Locate the cell with the specified text and output its [X, Y] center coordinate. 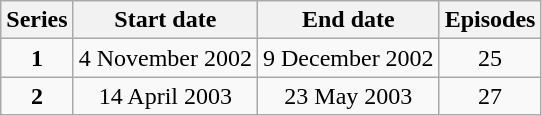
Series [37, 20]
Start date [165, 20]
Episodes [490, 20]
2 [37, 96]
9 December 2002 [348, 58]
1 [37, 58]
23 May 2003 [348, 96]
14 April 2003 [165, 96]
End date [348, 20]
25 [490, 58]
4 November 2002 [165, 58]
27 [490, 96]
